Locate the cell with the specified text and output its [x, y] center coordinate. 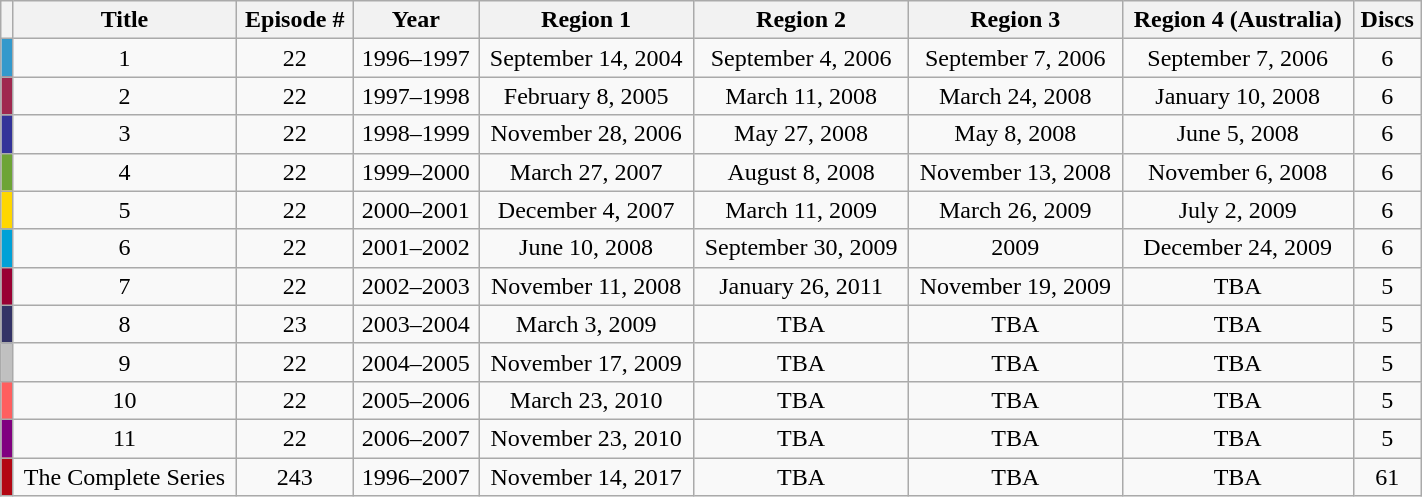
November 11, 2008 [586, 286]
8 [124, 324]
September 30, 2009 [802, 248]
61 [1387, 477]
Discs [1387, 20]
Year [416, 20]
August 8, 2008 [802, 172]
243 [294, 477]
June 10, 2008 [586, 248]
1996–2007 [416, 477]
November 28, 2006 [586, 134]
9 [124, 362]
1 [124, 58]
2009 [1016, 248]
March 26, 2009 [1016, 210]
September 4, 2006 [802, 58]
Region 2 [802, 20]
January 26, 2011 [802, 286]
Region 4 (Australia) [1238, 20]
2001–2002 [416, 248]
January 10, 2008 [1238, 96]
May 8, 2008 [1016, 134]
July 2, 2009 [1238, 210]
Region 1 [586, 20]
4 [124, 172]
November 14, 2017 [586, 477]
1998–1999 [416, 134]
March 27, 2007 [586, 172]
2004–2005 [416, 362]
2 [124, 96]
November 23, 2010 [586, 438]
February 8, 2005 [586, 96]
November 17, 2009 [586, 362]
November 6, 2008 [1238, 172]
March 24, 2008 [1016, 96]
7 [124, 286]
November 19, 2009 [1016, 286]
March 23, 2010 [586, 400]
2006–2007 [416, 438]
March 3, 2009 [586, 324]
2002–2003 [416, 286]
23 [294, 324]
September 14, 2004 [586, 58]
2005–2006 [416, 400]
Episode # [294, 20]
2003–2004 [416, 324]
1999–2000 [416, 172]
Title [124, 20]
The Complete Series [124, 477]
Region 3 [1016, 20]
March 11, 2009 [802, 210]
1996–1997 [416, 58]
November 13, 2008 [1016, 172]
1997–1998 [416, 96]
May 27, 2008 [802, 134]
10 [124, 400]
11 [124, 438]
December 4, 2007 [586, 210]
December 24, 2009 [1238, 248]
June 5, 2008 [1238, 134]
3 [124, 134]
March 11, 2008 [802, 96]
2000–2001 [416, 210]
